Capture the cell that displays the provided text and extract its (x, y) central coordinate. 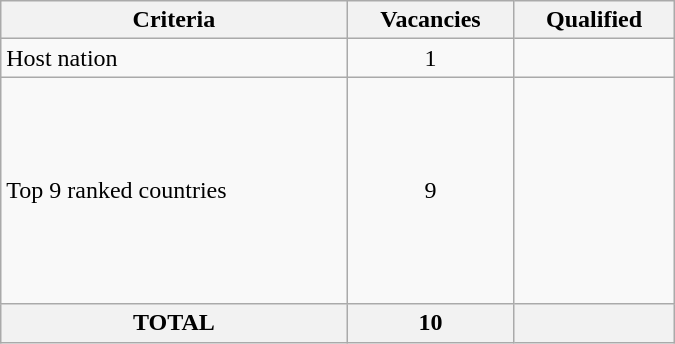
Top 9 ranked countries (174, 190)
Host nation (174, 58)
10 (430, 323)
Criteria (174, 20)
Vacancies (430, 20)
9 (430, 190)
1 (430, 58)
TOTAL (174, 323)
Qualified (594, 20)
